Output the (x, y) coordinate of the center of the cell containing the given text.  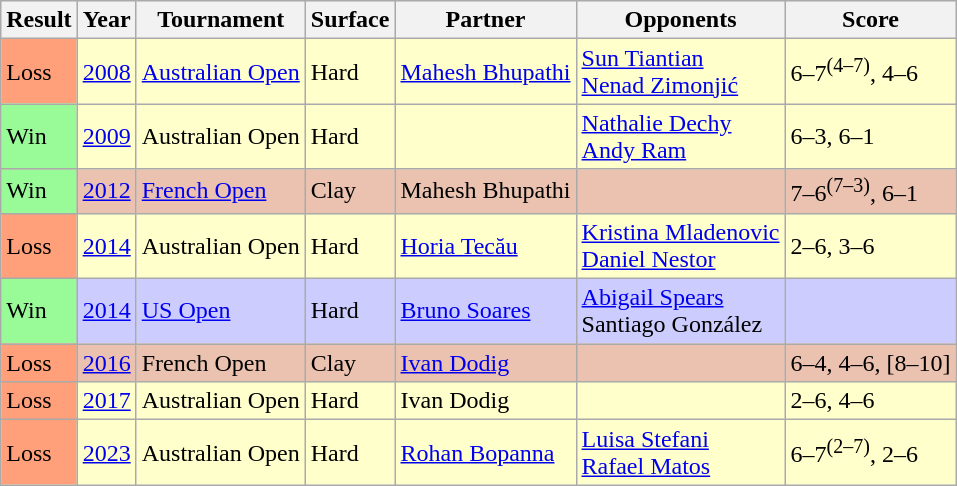
6–4, 4–6, [8–10] (870, 363)
6–3, 6–1 (870, 136)
2012 (106, 192)
Opponents (680, 20)
Sun Tiantian Nenad Zimonjić (680, 72)
2008 (106, 72)
7–6(7–3), 6–1 (870, 192)
2023 (106, 452)
US Open (220, 312)
2009 (106, 136)
6–7(4–7), 4–6 (870, 72)
2–6, 4–6 (870, 401)
Horia Tecău (486, 246)
Result (39, 20)
2017 (106, 401)
6–7(2–7), 2–6 (870, 452)
Abigail Spears Santiago González (680, 312)
Rohan Bopanna (486, 452)
Partner (486, 20)
2016 (106, 363)
Score (870, 20)
Luisa Stefani Rafael Matos (680, 452)
2–6, 3–6 (870, 246)
Surface (350, 20)
Tournament (220, 20)
Kristina Mladenovic Daniel Nestor (680, 246)
Bruno Soares (486, 312)
Nathalie Dechy Andy Ram (680, 136)
Year (106, 20)
